Determine the (X, Y) coordinate at the center of the cell enclosing the given text.  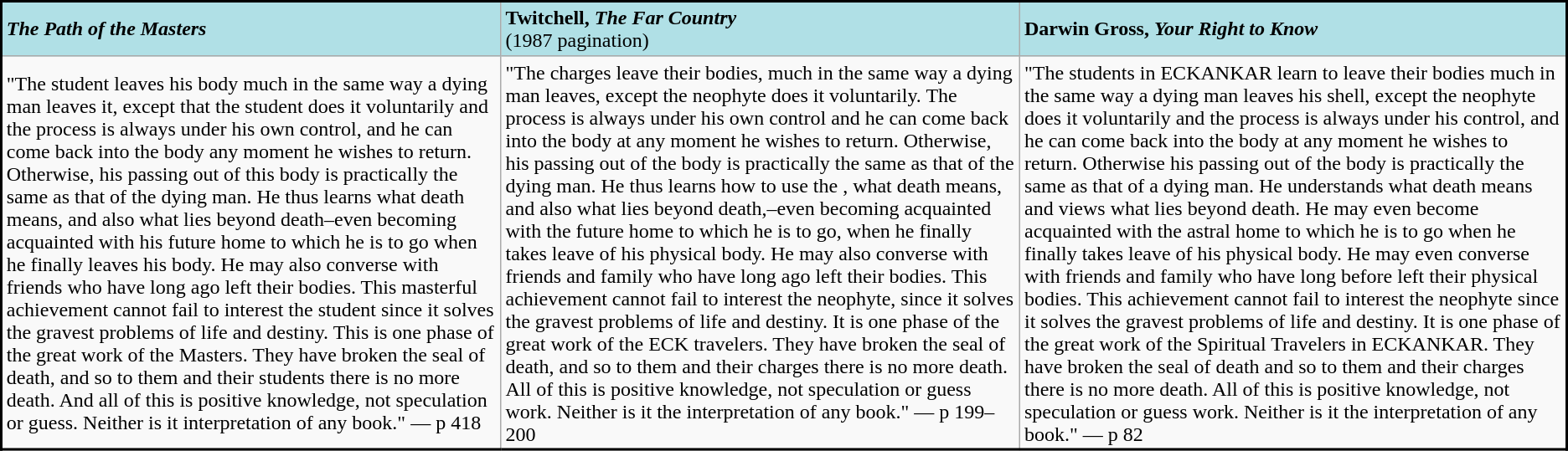
Twitchell, The Far Country (1987 pagination) (761, 29)
The Path of the Masters (251, 29)
Darwin Gross, Your Right to Know (1293, 29)
